Find where the given text appears and provide that cell's center as [x, y] coordinate. 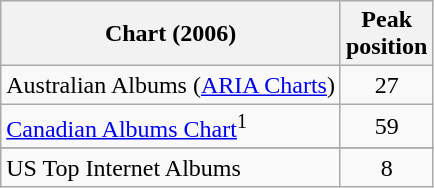
US Top Internet Albums [171, 167]
27 [386, 85]
Chart (2006) [171, 34]
59 [386, 126]
8 [386, 167]
Peakposition [386, 34]
Australian Albums (ARIA Charts) [171, 85]
Canadian Albums Chart1 [171, 126]
